Provide the (x, y) coordinate of the cell's center where the given text is located.  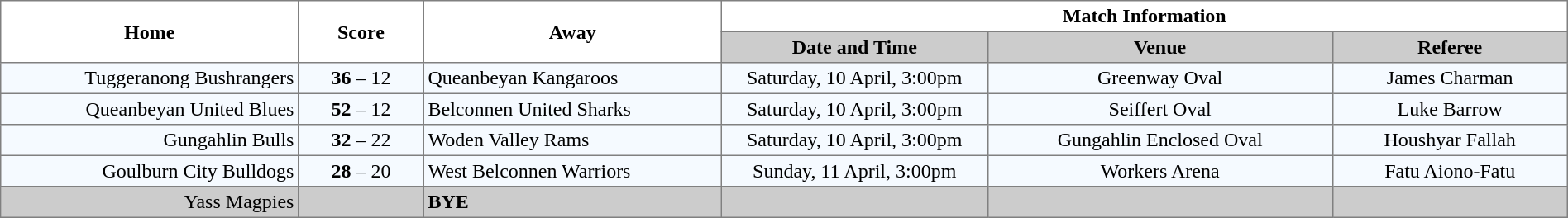
Luke Barrow (1450, 109)
Sunday, 11 April, 3:00pm (854, 171)
Queanbeyan United Blues (150, 109)
Greenway Oval (1159, 78)
Houshyar Fallah (1450, 140)
Score (361, 31)
Gungahlin Bulls (150, 140)
Date and Time (854, 47)
BYE (572, 202)
Queanbeyan Kangaroos (572, 78)
36 – 12 (361, 78)
52 – 12 (361, 109)
28 – 20 (361, 171)
Goulburn City Bulldogs (150, 171)
Match Information (1145, 17)
Belconnen United Sharks (572, 109)
Woden Valley Rams (572, 140)
James Charman (1450, 78)
Yass Magpies (150, 202)
Fatu Aiono-Fatu (1450, 171)
Venue (1159, 47)
Tuggeranong Bushrangers (150, 78)
32 – 22 (361, 140)
Seiffert Oval (1159, 109)
Referee (1450, 47)
Away (572, 31)
Workers Arena (1159, 171)
Home (150, 31)
Gungahlin Enclosed Oval (1159, 140)
West Belconnen Warriors (572, 171)
